Return the [x, y] coordinate for the center point of the cell that contains the specified text.  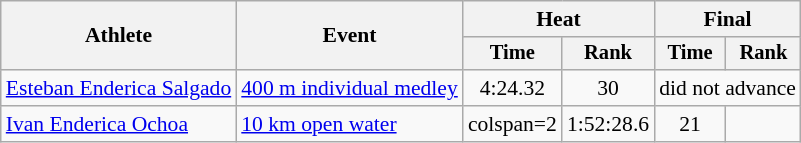
Ivan Enderica Ochoa [119, 124]
did not advance [728, 88]
Heat [558, 19]
4:24.32 [512, 88]
Final [728, 19]
colspan=2 [512, 124]
Athlete [119, 36]
Event [350, 36]
10 km open water [350, 124]
Esteban Enderica Salgado [119, 88]
1:52:28.6 [608, 124]
21 [690, 124]
30 [608, 88]
400 m individual medley [350, 88]
